Provide the [x, y] coordinate of the cell's center where the given text is located.  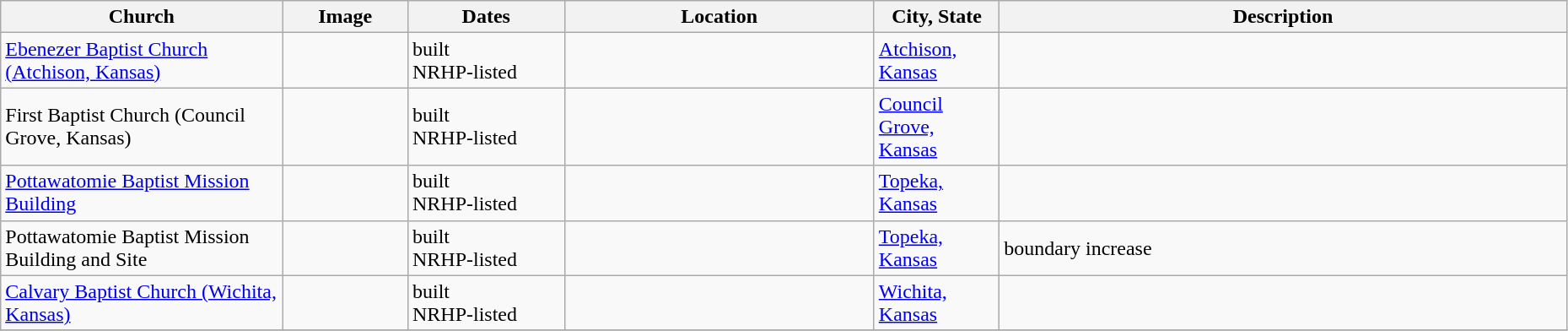
Wichita, Kansas [936, 302]
Description [1284, 17]
Image [346, 17]
Pottawatomie Baptist Mission Building and Site [142, 248]
Location [719, 17]
Atchison, Kansas [936, 61]
Ebenezer Baptist Church (Atchison, Kansas) [142, 61]
Council Grove, Kansas [936, 127]
Dates [486, 17]
Pottawatomie Baptist Mission Building [142, 193]
Calvary Baptist Church (Wichita, Kansas) [142, 302]
Church [142, 17]
City, State [936, 17]
First Baptist Church (Council Grove, Kansas) [142, 127]
boundary increase [1284, 248]
